Identify which cell holds the provided text, then report its (X, Y) central coordinate. 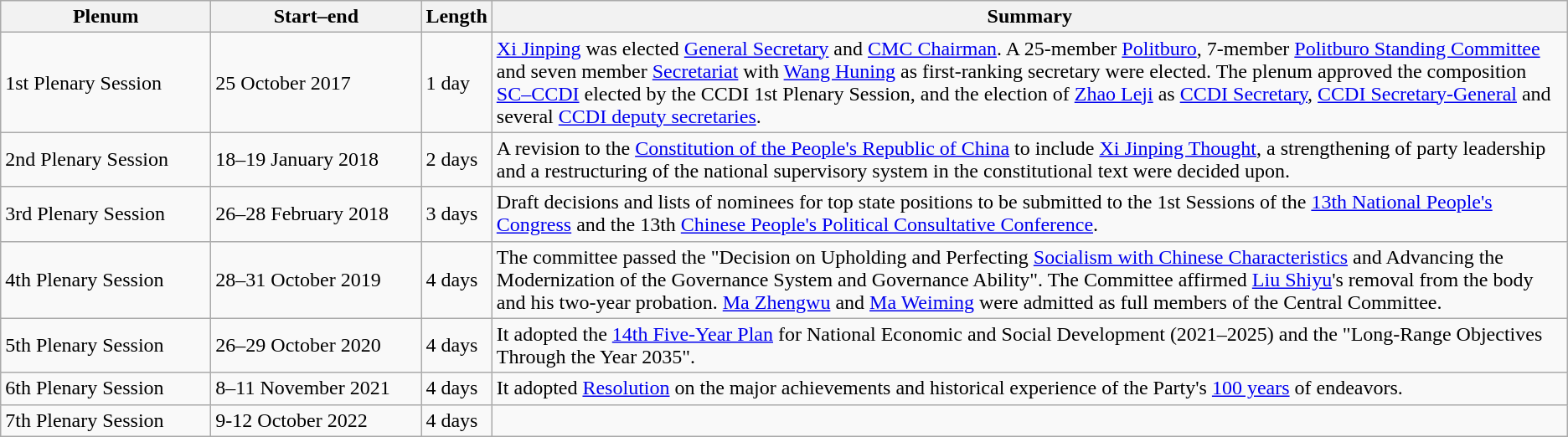
4th Plenary Session (106, 280)
6th Plenary Session (106, 388)
28–31 October 2019 (317, 280)
5th Plenary Session (106, 345)
2nd Plenary Session (106, 159)
8–11 November 2021 (317, 388)
Length (456, 17)
2 days (456, 159)
It adopted Resolution on the major achievements and historical experience of the Party's 100 years of endeavors. (1029, 388)
Summary (1029, 17)
9-12 October 2022 (317, 420)
7th Plenary Session (106, 420)
26–29 October 2020 (317, 345)
3 days (456, 214)
Plenum (106, 17)
26–28 February 2018 (317, 214)
25 October 2017 (317, 82)
3rd Plenary Session (106, 214)
18–19 January 2018 (317, 159)
Start–end (317, 17)
1st Plenary Session (106, 82)
1 day (456, 82)
It adopted the 14th Five-Year Plan for National Economic and Social Development (2021–2025) and the "Long-Range Objectives Through the Year 2035". (1029, 345)
